For the text-containing cell, return its midpoint in (x, y) coordinate format. 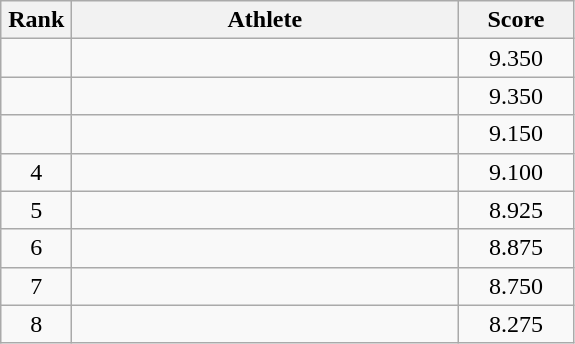
8.925 (516, 210)
8.275 (516, 324)
8.750 (516, 286)
8.875 (516, 248)
Rank (36, 20)
Athlete (265, 20)
7 (36, 286)
Score (516, 20)
9.150 (516, 134)
6 (36, 248)
5 (36, 210)
9.100 (516, 172)
8 (36, 324)
4 (36, 172)
